Return [x, y] of the center of cell containing provided text 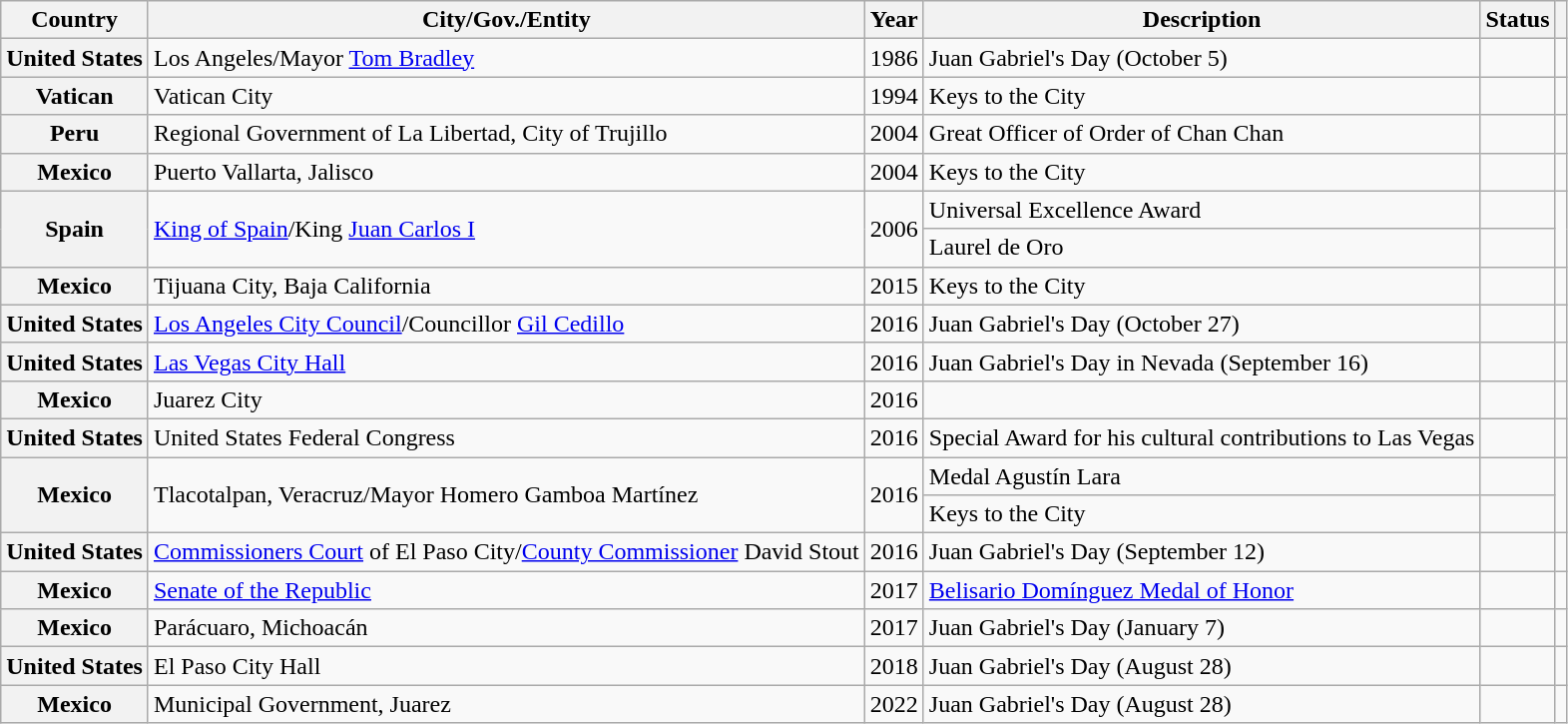
Vatican City [506, 96]
2015 [894, 286]
Peru [75, 134]
Commissioners Court of El Paso City/County Commissioner David Stout [506, 552]
Description [1202, 20]
United States Federal Congress [506, 437]
Vatican [75, 96]
Juan Gabriel's Day (October 5) [1202, 58]
Spain [75, 229]
Senate of the Republic [506, 590]
Juan Gabriel's Day (January 7) [1202, 628]
Municipal Government, Juarez [506, 704]
Country [75, 20]
Great Officer of Order of Chan Chan [1202, 134]
Universal Excellence Award [1202, 210]
Year [894, 20]
Special Award for his cultural contributions to Las Vegas [1202, 437]
Juarez City [506, 399]
Juan Gabriel's Day (October 27) [1202, 324]
Belisario Domínguez Medal of Honor [1202, 590]
Medal Agustín Lara [1202, 476]
Laurel de Oro [1202, 248]
2018 [894, 666]
Tlacotalpan, Veracruz/Mayor Homero Gamboa Martínez [506, 495]
1994 [894, 96]
Puerto Vallarta, Jalisco [506, 172]
Las Vegas City Hall [506, 362]
Regional Government of La Libertad, City of Trujillo [506, 134]
Los Angeles City Council/Councillor Gil Cedillo [506, 324]
Juan Gabriel's Day (September 12) [1202, 552]
Los Angeles/Mayor Tom Bradley [506, 58]
Juan Gabriel's Day in Nevada (September 16) [1202, 362]
King of Spain/King Juan Carlos I [506, 229]
El Paso City Hall [506, 666]
2006 [894, 229]
Status [1517, 20]
Parácuaro, Michoacán [506, 628]
City/Gov./Entity [506, 20]
Tijuana City, Baja California [506, 286]
1986 [894, 58]
2022 [894, 704]
